Locate the cell with the specified text and output its (x, y) center coordinate. 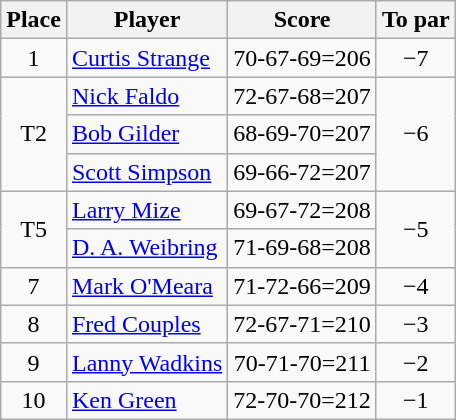
1 (34, 58)
8 (34, 324)
69-67-72=208 (302, 210)
7 (34, 286)
10 (34, 400)
9 (34, 362)
Bob Gilder (146, 134)
70-71-70=211 (302, 362)
Player (146, 20)
Fred Couples (146, 324)
71-72-66=209 (302, 286)
To par (416, 20)
Scott Simpson (146, 172)
Nick Faldo (146, 96)
Mark O'Meara (146, 286)
68-69-70=207 (302, 134)
D. A. Weibring (146, 248)
Ken Green (146, 400)
−2 (416, 362)
−4 (416, 286)
−7 (416, 58)
Lanny Wadkins (146, 362)
−1 (416, 400)
Score (302, 20)
−6 (416, 134)
71-69-68=208 (302, 248)
Place (34, 20)
70-67-69=206 (302, 58)
69-66-72=207 (302, 172)
72-70-70=212 (302, 400)
T5 (34, 229)
T2 (34, 134)
−3 (416, 324)
−5 (416, 229)
Curtis Strange (146, 58)
72-67-71=210 (302, 324)
72-67-68=207 (302, 96)
Larry Mize (146, 210)
